Provide the (x, y) coordinate of the cell's center where the given text is located.  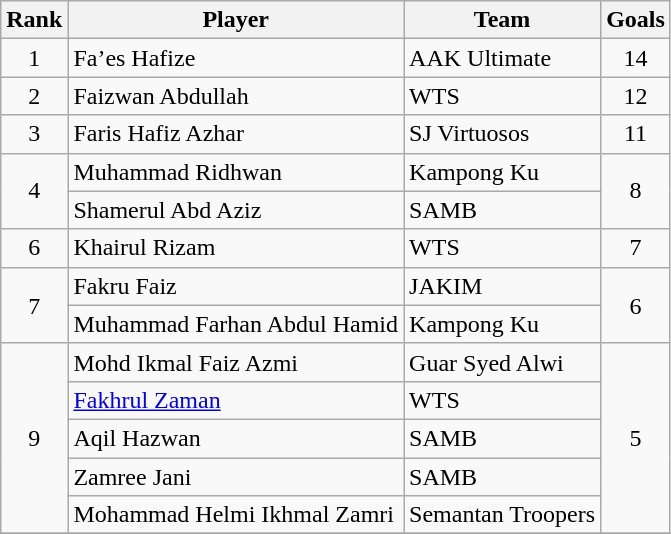
8 (636, 191)
Player (236, 20)
11 (636, 134)
Fakhrul Zaman (236, 400)
Muhammad Farhan Abdul Hamid (236, 324)
Fa’es Hafize (236, 58)
5 (636, 438)
Aqil Hazwan (236, 438)
Guar Syed Alwi (502, 362)
AAK Ultimate (502, 58)
Fakru Faiz (236, 286)
3 (34, 134)
Muhammad Ridhwan (236, 172)
12 (636, 96)
Mohd Ikmal Faiz Azmi (236, 362)
1 (34, 58)
Shamerul Abd Aziz (236, 210)
Faris Hafiz Azhar (236, 134)
Semantan Troopers (502, 515)
Faizwan Abdullah (236, 96)
Mohammad Helmi Ikhmal Zamri (236, 515)
Zamree Jani (236, 477)
Team (502, 20)
JAKIM (502, 286)
14 (636, 58)
SJ Virtuosos (502, 134)
4 (34, 191)
Goals (636, 20)
Khairul Rizam (236, 248)
Rank (34, 20)
9 (34, 438)
2 (34, 96)
